Scan for the cell matching the given text and deliver its (x, y) coordinate at center. 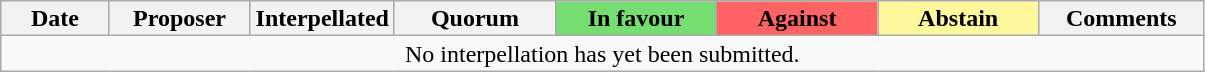
Abstain (958, 18)
Against (798, 18)
Date (55, 18)
Quorum (474, 18)
Proposer (180, 18)
Comments (1122, 18)
In favour (636, 18)
No interpellation has yet been submitted. (602, 54)
Interpellated (322, 18)
